Return the [x, y] coordinate for the center point of the cell that contains the specified text.  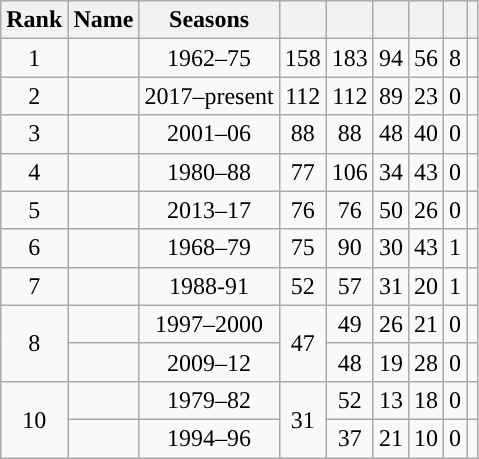
49 [350, 324]
1994–96 [209, 438]
18 [426, 400]
Seasons [209, 20]
4 [34, 172]
1980–88 [209, 172]
94 [390, 58]
2009–12 [209, 362]
77 [302, 172]
5 [34, 210]
3 [34, 134]
1968–79 [209, 248]
20 [426, 286]
7 [34, 286]
75 [302, 248]
2 [34, 96]
2001–06 [209, 134]
89 [390, 96]
28 [426, 362]
1979–82 [209, 400]
50 [390, 210]
106 [350, 172]
1988-91 [209, 286]
57 [350, 286]
Rank [34, 20]
30 [390, 248]
19 [390, 362]
1997–2000 [209, 324]
2013–17 [209, 210]
40 [426, 134]
13 [390, 400]
23 [426, 96]
6 [34, 248]
90 [350, 248]
34 [390, 172]
47 [302, 343]
158 [302, 58]
37 [350, 438]
1962–75 [209, 58]
56 [426, 58]
2017–present [209, 96]
Name [104, 20]
183 [350, 58]
